Provide the [X, Y] coordinate of the cell's center where the given text is located.  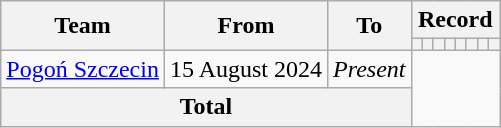
Present [370, 69]
Total [206, 107]
Pogoń Szczecin [83, 69]
15 August 2024 [246, 69]
From [246, 26]
Team [83, 26]
Record [455, 20]
To [370, 26]
